Extract the [x, y] coordinate from the center of the cell holding the provided text.  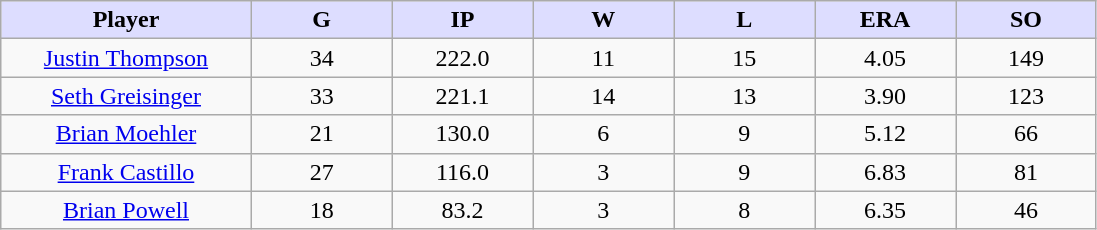
IP [462, 20]
6.35 [886, 210]
6 [604, 134]
SO [1026, 20]
15 [744, 58]
11 [604, 58]
Brian Powell [126, 210]
81 [1026, 172]
130.0 [462, 134]
34 [322, 58]
221.1 [462, 96]
33 [322, 96]
149 [1026, 58]
27 [322, 172]
L [744, 20]
W [604, 20]
Seth Greisinger [126, 96]
ERA [886, 20]
123 [1026, 96]
222.0 [462, 58]
G [322, 20]
Justin Thompson [126, 58]
66 [1026, 134]
Player [126, 20]
4.05 [886, 58]
5.12 [886, 134]
18 [322, 210]
Brian Moehler [126, 134]
116.0 [462, 172]
3.90 [886, 96]
83.2 [462, 210]
8 [744, 210]
Frank Castillo [126, 172]
21 [322, 134]
6.83 [886, 172]
13 [744, 96]
46 [1026, 210]
14 [604, 96]
